Determine the [X, Y] coordinate at the center of the cell enclosing the given text.  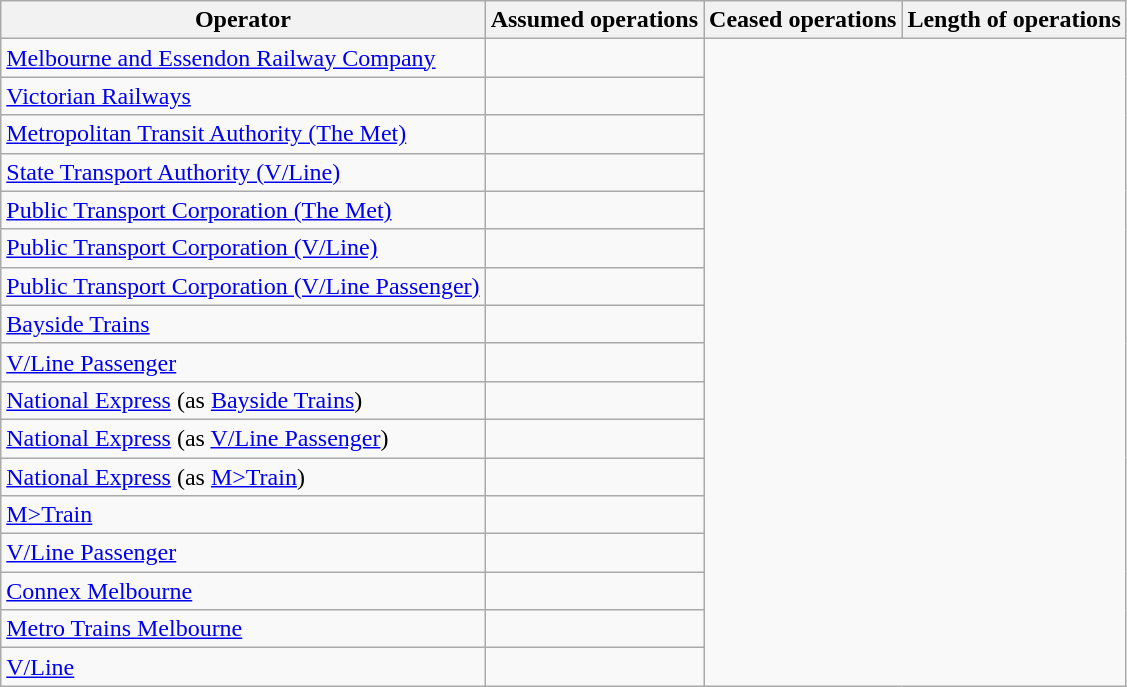
Operator [243, 20]
Metro Trains Melbourne [243, 629]
Victorian Railways [243, 96]
State Transport Authority (V/Line) [243, 172]
Ceased operations [803, 20]
National Express (as M>Train) [243, 477]
Assumed operations [594, 20]
M>Train [243, 515]
V/Line [243, 667]
Connex Melbourne [243, 591]
Public Transport Corporation (The Met) [243, 210]
National Express (as V/Line Passenger) [243, 438]
Public Transport Corporation (V/Line Passenger) [243, 286]
Bayside Trains [243, 324]
Public Transport Corporation (V/Line) [243, 248]
National Express (as Bayside Trains) [243, 400]
Metropolitan Transit Authority (The Met) [243, 134]
Length of operations [1014, 20]
Melbourne and Essendon Railway Company [243, 58]
